Search for the cell housing the specified text and yield its (x, y) center coordinate. 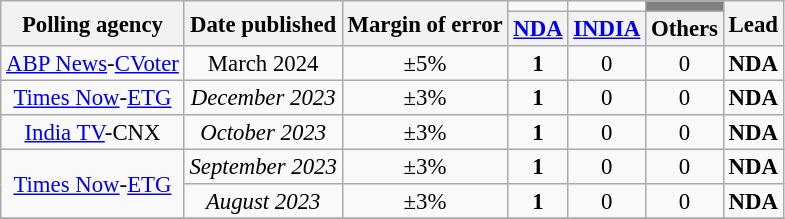
INDIA (607, 30)
October 2023 (263, 132)
Margin of error (425, 24)
Others (685, 30)
Lead (753, 24)
±5% (425, 64)
August 2023 (263, 202)
September 2023 (263, 168)
March 2024 (263, 64)
ABP News-CVoter (92, 64)
Polling agency (92, 24)
India TV-CNX (92, 132)
December 2023 (263, 98)
Date published (263, 24)
